Extract the (x, y) coordinate from the center of the cell holding the provided text.  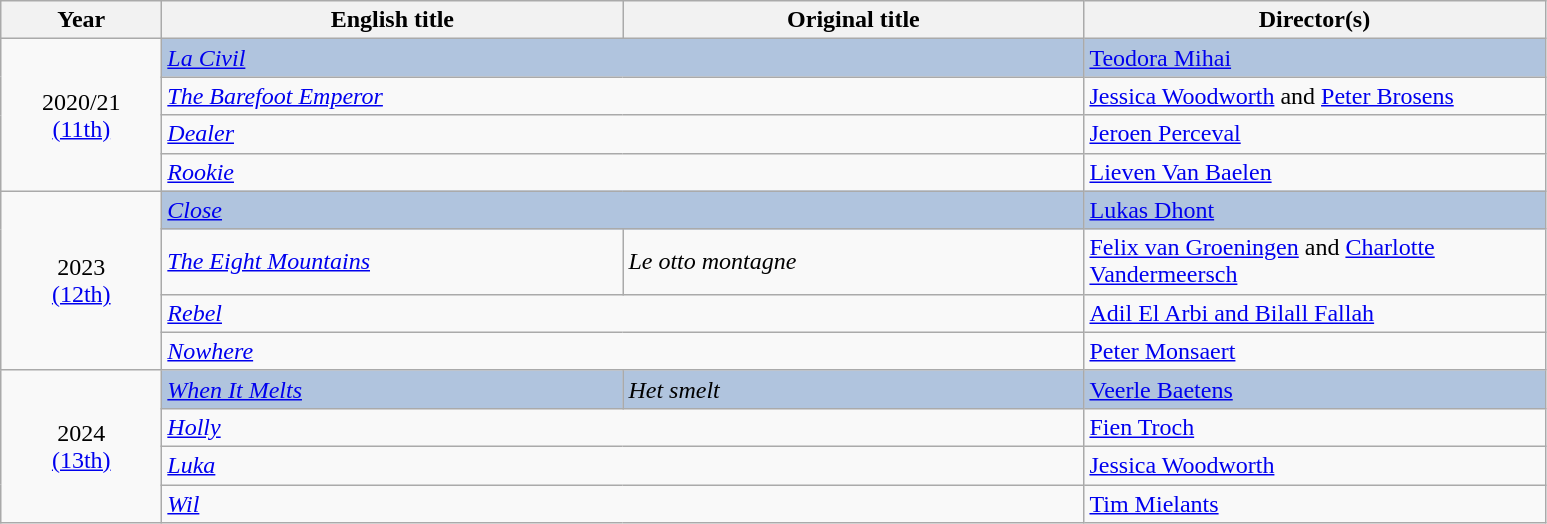
La Civil (623, 58)
Jeroen Perceval (1314, 134)
Lukas Dhont (1314, 210)
Peter Monsaert (1314, 351)
2020/21(11th) (82, 115)
Veerle Baetens (1314, 389)
Jessica Woodworth (1314, 465)
The Barefoot Emperor (623, 96)
Original title (854, 20)
Director(s) (1314, 20)
Rebel (623, 313)
Rookie (623, 172)
When It Melts (392, 389)
Holly (623, 427)
English title (392, 20)
Nowhere (623, 351)
Felix van Groeningen and Charlotte Vandermeersch (1314, 262)
Close (623, 210)
Wil (623, 503)
Le otto montagne (854, 262)
Dealer (623, 134)
Lieven Van Baelen (1314, 172)
Fien Troch (1314, 427)
2024(13th) (82, 446)
2023(12th) (82, 280)
Luka (623, 465)
Het smelt (854, 389)
Adil El Arbi and Bilall Fallah (1314, 313)
Teodora Mihai (1314, 58)
Tim Mielants (1314, 503)
Year (82, 20)
The Eight Mountains (392, 262)
Jessica Woodworth and Peter Brosens (1314, 96)
